Pinpoint the cell where the given text exists, returning its [x, y] midpoint coordinate. 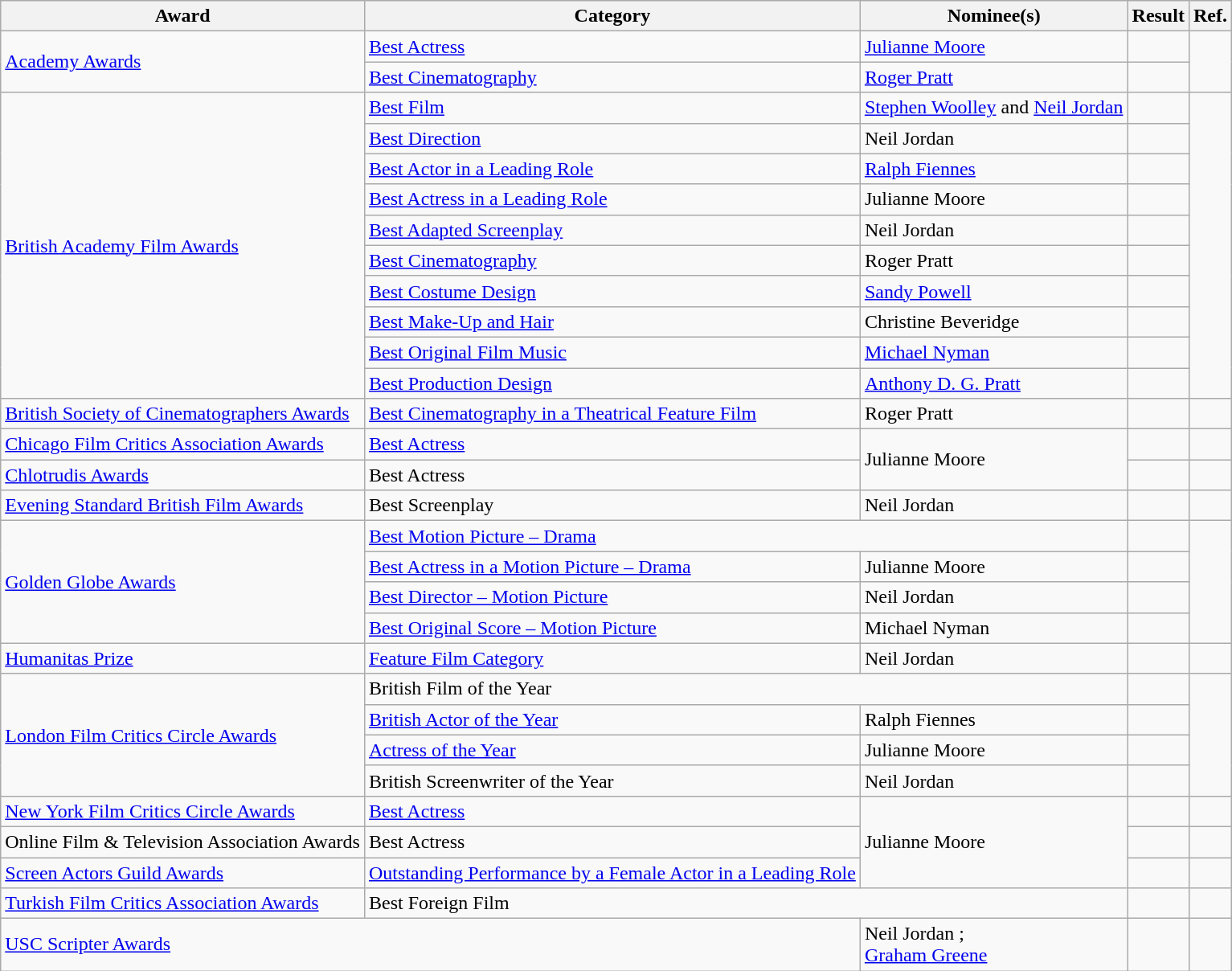
Best Actress in a Leading Role [612, 199]
Best Adapted Screenplay [612, 230]
Best Foreign Film [746, 903]
Christine Beveridge [993, 322]
Chicago Film Critics Association Awards [183, 445]
Golden Globe Awards [183, 582]
Best Direction [612, 138]
Ref. [1210, 16]
Result [1158, 16]
Best Costume Design [612, 291]
Best Cinematography in a Theatrical Feature Film [612, 414]
Best Motion Picture – Drama [746, 536]
Best Original Film Music [612, 352]
Sandy Powell [993, 291]
British Academy Film Awards [183, 246]
Chlotrudis Awards [183, 475]
Screen Actors Guild Awards [183, 872]
Category [612, 16]
Best Director – Motion Picture [612, 597]
Actress of the Year [612, 750]
Best Original Score – Motion Picture [612, 628]
Best Actress in a Motion Picture – Drama [612, 567]
Stephen Woolley and Neil Jordan [993, 108]
Neil Jordan ; Graham Greene [993, 945]
Academy Awards [183, 62]
London Film Critics Circle Awards [183, 735]
Best Production Design [612, 383]
Anthony D. G. Pratt [993, 383]
Humanitas Prize [183, 658]
British Film of the Year [746, 689]
Turkish Film Critics Association Awards [183, 903]
Feature Film Category [612, 658]
Nominee(s) [993, 16]
Best Film [612, 108]
USC Scripter Awards [431, 945]
Best Actor in a Leading Role [612, 169]
British Actor of the Year [612, 719]
Evening Standard British Film Awards [183, 506]
British Screenwriter of the Year [612, 780]
Best Screenplay [612, 506]
Online Film & Television Association Awards [183, 842]
Best Make-Up and Hair [612, 322]
Award [183, 16]
New York Film Critics Circle Awards [183, 811]
Outstanding Performance by a Female Actor in a Leading Role [612, 872]
British Society of Cinematographers Awards [183, 414]
